Scan for the cell matching the given text and deliver its [x, y] coordinate at center. 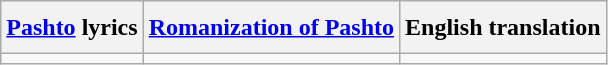
Romanization of Pashto [271, 27]
English translation [503, 27]
Pashto lyrics [72, 27]
